Return the [x, y] coordinate for the center point of the cell that contains the specified text.  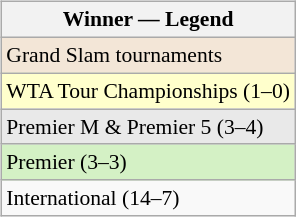
WTA Tour Championships (1–0) [148, 91]
Premier M & Premier 5 (3–4) [148, 127]
Premier (3–3) [148, 162]
Winner — Legend [148, 20]
Grand Slam tournaments [148, 55]
International (14–7) [148, 198]
